For the text-containing cell, return its midpoint in (X, Y) coordinate format. 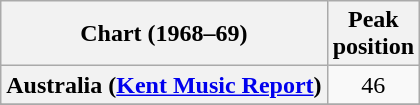
Chart (1968–69) (164, 34)
46 (373, 85)
Peakposition (373, 34)
Australia (Kent Music Report) (164, 85)
